Determine the [X, Y] coordinate at the center of the cell enclosing the given text.  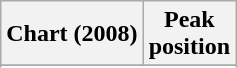
Peakposition [189, 34]
Chart (2008) [72, 34]
